Output the [x, y] coordinate of the center of the cell containing the given text.  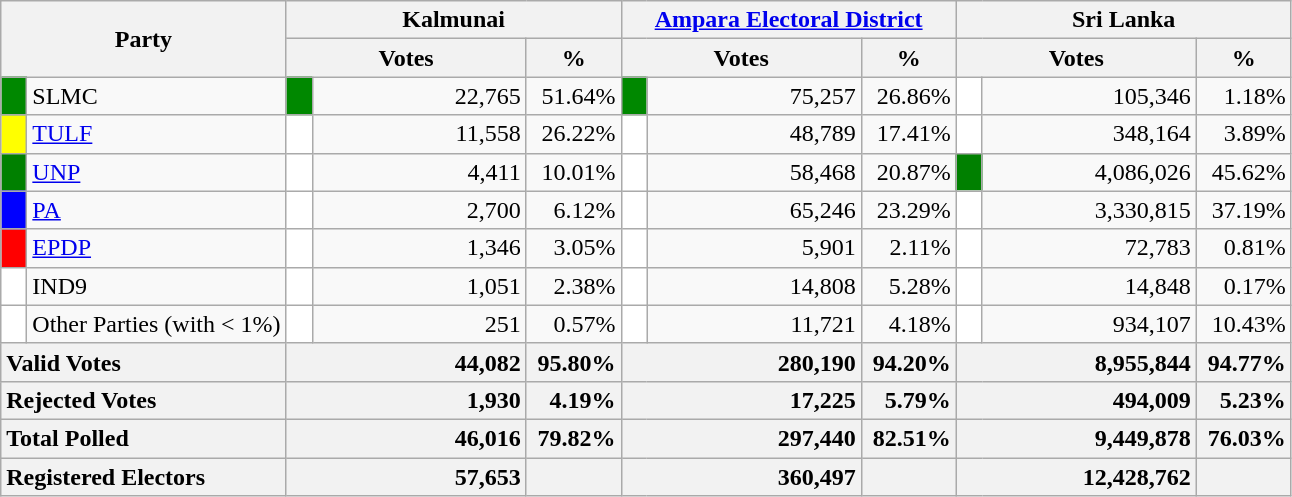
37.19% [1244, 210]
5,901 [754, 248]
22,765 [419, 96]
45.62% [1244, 172]
11,558 [419, 134]
TULF [156, 134]
20.87% [908, 172]
94.20% [908, 362]
4,086,026 [1089, 172]
297,440 [741, 438]
51.64% [574, 96]
4,411 [419, 172]
4.19% [574, 400]
26.22% [574, 134]
2.38% [574, 286]
17,225 [741, 400]
44,082 [406, 362]
76.03% [1244, 438]
5.28% [908, 286]
5.23% [1244, 400]
EPDP [156, 248]
1,346 [419, 248]
95.80% [574, 362]
75,257 [754, 96]
17.41% [908, 134]
12,428,762 [1076, 477]
Party [144, 39]
Kalmunai [454, 20]
Valid Votes [144, 362]
6.12% [574, 210]
1,930 [406, 400]
5.79% [908, 400]
494,009 [1076, 400]
IND9 [156, 286]
Ampara Electoral District [788, 20]
2,700 [419, 210]
10.43% [1244, 324]
348,164 [1089, 134]
3,330,815 [1089, 210]
PA [156, 210]
4.18% [908, 324]
58,468 [754, 172]
57,653 [406, 477]
72,783 [1089, 248]
1.18% [1244, 96]
Total Polled [144, 438]
105,346 [1089, 96]
0.57% [574, 324]
Other Parties (with < 1%) [156, 324]
14,848 [1089, 286]
10.01% [574, 172]
14,808 [754, 286]
46,016 [406, 438]
Sri Lanka [1124, 20]
3.89% [1244, 134]
48,789 [754, 134]
9,449,878 [1076, 438]
82.51% [908, 438]
Rejected Votes [144, 400]
1,051 [419, 286]
26.86% [908, 96]
11,721 [754, 324]
934,107 [1089, 324]
SLMC [156, 96]
2.11% [908, 248]
0.81% [1244, 248]
UNP [156, 172]
Registered Electors [144, 477]
0.17% [1244, 286]
94.77% [1244, 362]
65,246 [754, 210]
360,497 [741, 477]
280,190 [741, 362]
79.82% [574, 438]
23.29% [908, 210]
8,955,844 [1076, 362]
251 [419, 324]
3.05% [574, 248]
